Search for the cell housing the specified text and yield its [x, y] center coordinate. 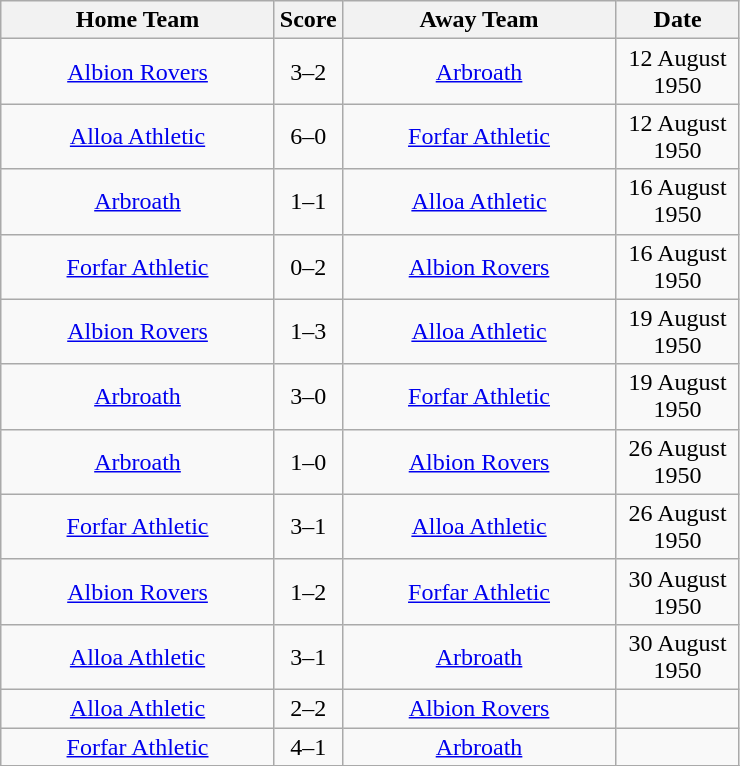
0–2 [308, 266]
6–0 [308, 136]
1–0 [308, 462]
1–2 [308, 592]
1–3 [308, 332]
Score [308, 20]
4–1 [308, 747]
3–0 [308, 396]
2–2 [308, 708]
1–1 [308, 202]
Home Team [138, 20]
3–2 [308, 72]
Date [678, 20]
Away Team [479, 20]
